Return (x, y) of the center of cell containing provided text 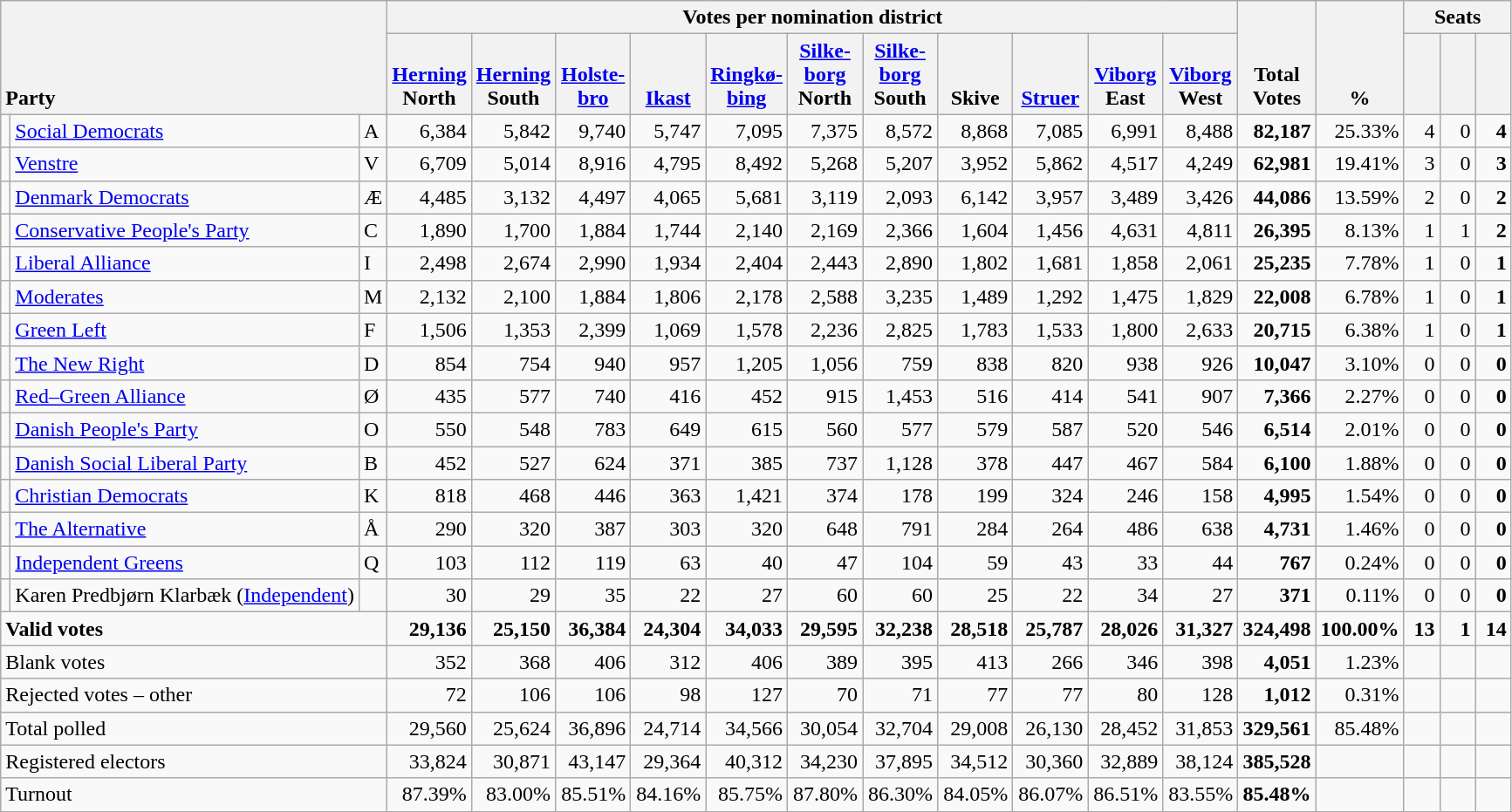
378 (975, 463)
25,235 (1277, 263)
Viborg West (1201, 74)
1,744 (668, 230)
584 (1201, 463)
638 (1201, 529)
86.51% (1125, 795)
Ø (373, 396)
329,561 (1277, 728)
28,518 (975, 629)
2,633 (1201, 330)
8,492 (747, 164)
2,140 (747, 230)
83.55% (1201, 795)
Votes per nomination district (813, 17)
33 (1125, 563)
Æ (373, 197)
F (373, 330)
1,578 (747, 330)
36,384 (593, 629)
550 (429, 429)
2,236 (825, 330)
128 (1201, 695)
29,364 (668, 761)
34,033 (747, 629)
1.23% (1359, 662)
398 (1201, 662)
32,238 (900, 629)
V (373, 164)
2,061 (1201, 263)
A (373, 131)
4,517 (1125, 164)
907 (1201, 396)
548 (513, 429)
467 (1125, 463)
4,731 (1277, 529)
8,572 (900, 131)
737 (825, 463)
47 (825, 563)
C (373, 230)
Seats (1457, 17)
264 (1050, 529)
2,100 (513, 297)
40 (747, 563)
5,268 (825, 164)
754 (513, 363)
25.33% (1359, 131)
Q (373, 563)
1,421 (747, 496)
4,995 (1277, 496)
10,047 (1277, 363)
71 (900, 695)
Ikast (668, 74)
1,806 (668, 297)
2,404 (747, 263)
1,506 (429, 330)
938 (1125, 363)
82,187 (1277, 131)
98 (668, 695)
0.31% (1359, 695)
31,327 (1201, 629)
40,312 (747, 761)
1,858 (1125, 263)
5,862 (1050, 164)
22,008 (1277, 297)
Liberal Alliance (185, 263)
648 (825, 529)
13.59% (1359, 197)
Conservative People's Party (185, 230)
Silke- borg South (900, 74)
7,085 (1050, 131)
5,842 (513, 131)
3,132 (513, 197)
104 (900, 563)
374 (825, 496)
2,169 (825, 230)
25,624 (513, 728)
2,674 (513, 263)
34,512 (975, 761)
Denmark Democrats (185, 197)
818 (429, 496)
Viborg East (1125, 74)
940 (593, 363)
K (373, 496)
86.30% (900, 795)
413 (975, 662)
740 (593, 396)
368 (513, 662)
32,704 (900, 728)
4,485 (429, 197)
32,889 (1125, 761)
6,100 (1277, 463)
30 (429, 596)
468 (513, 496)
2,588 (825, 297)
387 (593, 529)
37,895 (900, 761)
820 (1050, 363)
6.78% (1359, 297)
63 (668, 563)
395 (900, 662)
838 (975, 363)
1,800 (1125, 330)
30,871 (513, 761)
80 (1125, 695)
Skive (975, 74)
86.07% (1050, 795)
4,249 (1201, 164)
447 (1050, 463)
1,681 (1050, 263)
20,715 (1277, 330)
1.54% (1359, 496)
Party (194, 58)
4,497 (593, 197)
Independent Greens (185, 563)
2,498 (429, 263)
25,150 (513, 629)
62,981 (1277, 164)
85.75% (747, 795)
19.41% (1359, 164)
1,533 (1050, 330)
1,489 (975, 297)
3,119 (825, 197)
1,353 (513, 330)
34 (1125, 596)
385,528 (1277, 761)
2,443 (825, 263)
43 (1050, 563)
30,054 (825, 728)
1,802 (975, 263)
2,093 (900, 197)
0.24% (1359, 563)
1,934 (668, 263)
29,136 (429, 629)
34,566 (747, 728)
9,740 (593, 131)
3,426 (1201, 197)
1,783 (975, 330)
199 (975, 496)
2.27% (1359, 396)
1,128 (900, 463)
520 (1125, 429)
435 (429, 396)
119 (593, 563)
25,787 (1050, 629)
43,147 (593, 761)
29,008 (975, 728)
352 (429, 662)
112 (513, 563)
1,604 (975, 230)
1,456 (1050, 230)
D (373, 363)
7,375 (825, 131)
38,124 (1201, 761)
1,205 (747, 363)
290 (429, 529)
44,086 (1277, 197)
Green Left (185, 330)
541 (1125, 396)
59 (975, 563)
6.38% (1359, 330)
31,853 (1201, 728)
34,230 (825, 761)
615 (747, 429)
854 (429, 363)
72 (429, 695)
30,360 (1050, 761)
3,957 (1050, 197)
649 (668, 429)
915 (825, 396)
486 (1125, 529)
87.80% (825, 795)
546 (1201, 429)
363 (668, 496)
6,991 (1125, 131)
Danish People's Party (185, 429)
85.51% (593, 795)
246 (1125, 496)
29 (513, 596)
579 (975, 429)
1,829 (1201, 297)
83.00% (513, 795)
Moderates (185, 297)
6,709 (429, 164)
1.88% (1359, 463)
Venstre (185, 164)
389 (825, 662)
6,142 (975, 197)
4,795 (668, 164)
2,178 (747, 297)
926 (1201, 363)
O (373, 429)
44 (1201, 563)
312 (668, 662)
783 (593, 429)
Karen Predbjørn Klarbæk (Independent) (185, 596)
28,452 (1125, 728)
791 (900, 529)
4,631 (1125, 230)
7.78% (1359, 263)
Social Democrats (185, 131)
1,292 (1050, 297)
24,304 (668, 629)
Herning North (429, 74)
1,700 (513, 230)
560 (825, 429)
767 (1277, 563)
1,475 (1125, 297)
Blank votes (194, 662)
8,868 (975, 131)
3,952 (975, 164)
7,366 (1277, 396)
Ringkø- bing (747, 74)
28,026 (1125, 629)
25 (975, 596)
5,681 (747, 197)
Å (373, 529)
Valid votes (194, 629)
4,065 (668, 197)
35 (593, 596)
6,384 (429, 131)
Christian Democrats (185, 496)
% (1359, 58)
2,132 (429, 297)
B (373, 463)
759 (900, 363)
1,056 (825, 363)
29,595 (825, 629)
87.39% (429, 795)
84.16% (668, 795)
516 (975, 396)
26,130 (1050, 728)
624 (593, 463)
13 (1422, 629)
29,560 (429, 728)
Total polled (194, 728)
2,990 (593, 263)
I (373, 263)
The Alternative (185, 529)
1,453 (900, 396)
2,399 (593, 330)
Danish Social Liberal Party (185, 463)
8.13% (1359, 230)
36,896 (593, 728)
The New Right (185, 363)
1,069 (668, 330)
587 (1050, 429)
Rejected votes – other (194, 695)
3.10% (1359, 363)
178 (900, 496)
0.11% (1359, 596)
26,395 (1277, 230)
284 (975, 529)
103 (429, 563)
24,714 (668, 728)
M (373, 297)
33,824 (429, 761)
5,207 (900, 164)
84.05% (975, 795)
2,366 (900, 230)
2,825 (900, 330)
8,916 (593, 164)
Turnout (194, 795)
4,811 (1201, 230)
416 (668, 396)
2.01% (1359, 429)
6,514 (1277, 429)
Total Votes (1277, 58)
1,012 (1277, 695)
303 (668, 529)
100.00% (1359, 629)
Holste- bro (593, 74)
1.46% (1359, 529)
127 (747, 695)
957 (668, 363)
527 (513, 463)
3,489 (1125, 197)
70 (825, 695)
Herning South (513, 74)
8,488 (1201, 131)
Registered electors (194, 761)
446 (593, 496)
266 (1050, 662)
5,747 (668, 131)
7,095 (747, 131)
158 (1201, 496)
Silke- borg North (825, 74)
2,890 (900, 263)
3,235 (900, 297)
Struer (1050, 74)
5,014 (513, 164)
346 (1125, 662)
4,051 (1277, 662)
1,890 (429, 230)
414 (1050, 396)
324,498 (1277, 629)
324 (1050, 496)
385 (747, 463)
14 (1494, 629)
Red–Green Alliance (185, 396)
